Return the [X, Y] coordinate for the center point of the cell that contains the specified text.  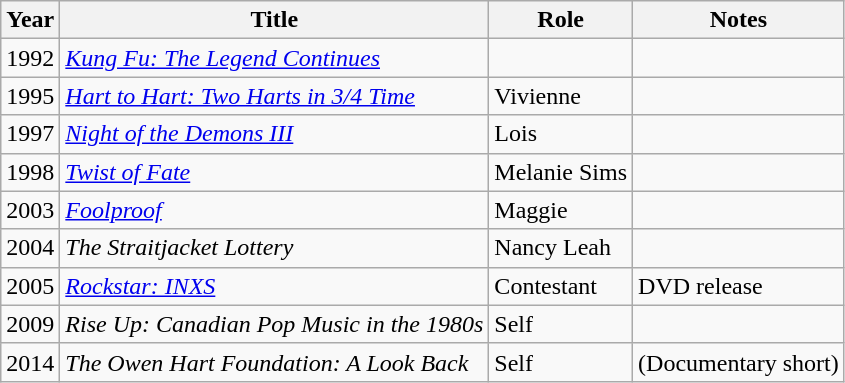
Twist of Fate [274, 172]
Contestant [561, 286]
Notes [739, 20]
1995 [30, 96]
(Documentary short) [739, 362]
2014 [30, 362]
Maggie [561, 210]
Lois [561, 134]
2009 [30, 324]
Foolproof [274, 210]
Hart to Hart: Two Harts in 3/4 Time [274, 96]
1998 [30, 172]
Vivienne [561, 96]
Title [274, 20]
Rise Up: Canadian Pop Music in the 1980s [274, 324]
Role [561, 20]
2003 [30, 210]
2004 [30, 248]
Kung Fu: The Legend Continues [274, 58]
2005 [30, 286]
DVD release [739, 286]
Year [30, 20]
Melanie Sims [561, 172]
The Straitjacket Lottery [274, 248]
1997 [30, 134]
1992 [30, 58]
The Owen Hart Foundation: A Look Back [274, 362]
Nancy Leah [561, 248]
Night of the Demons III [274, 134]
Rockstar: INXS [274, 286]
